Extract the [x, y] coordinate from the center of the cell holding the provided text.  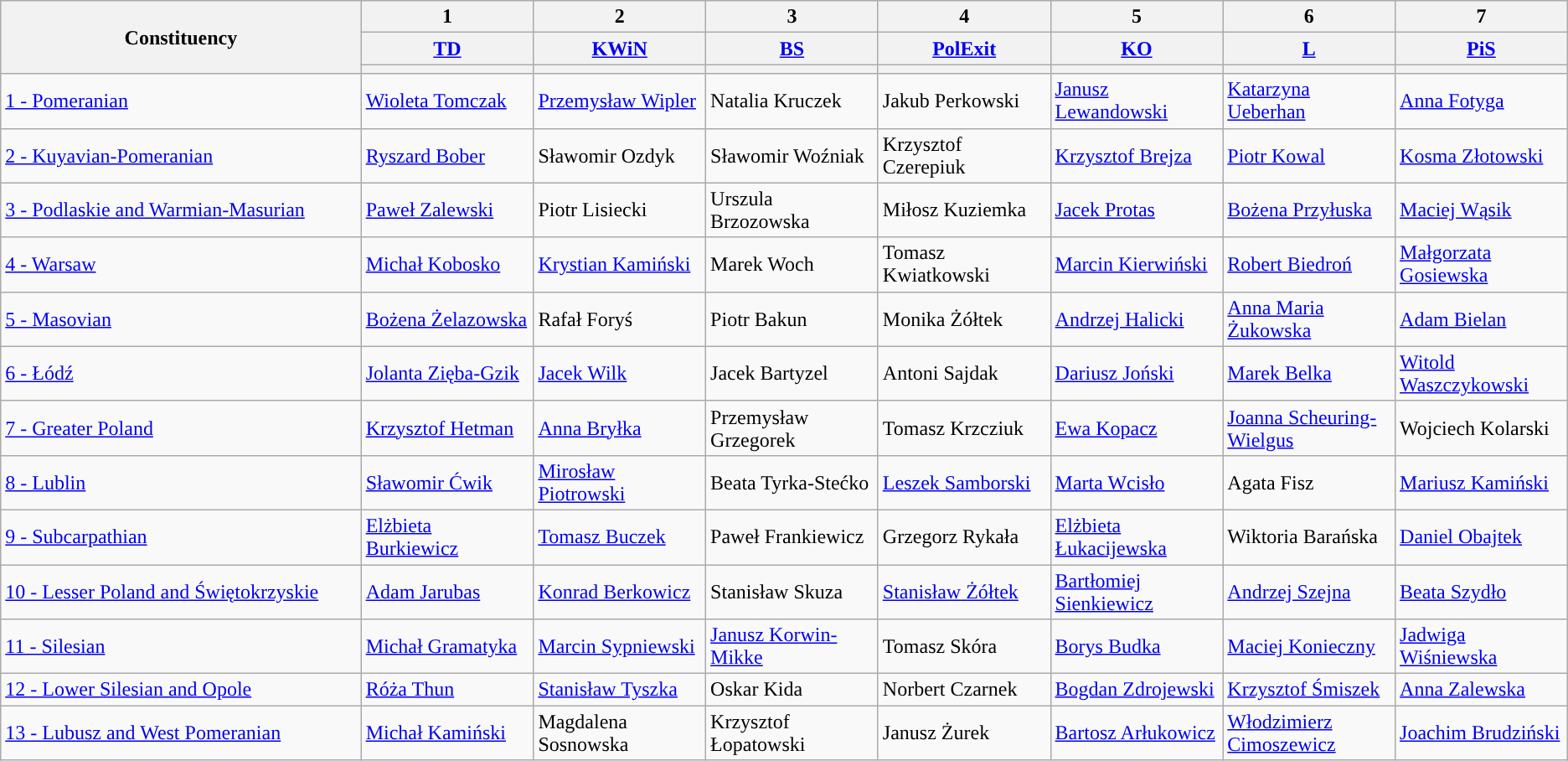
Konrad Berkowicz [620, 592]
Janusz Lewandowski [1137, 101]
Marcin Sypniewski [620, 647]
5 - Masovian [181, 318]
Piotr Kowal [1309, 156]
Przemysław Wipler [620, 101]
Tomasz Buczek [620, 536]
Jolanta Zięba-Gzik [447, 374]
4 - Warsaw [181, 265]
Krzysztof Łopatowski [792, 733]
TD [447, 49]
Grzegorz Rykała [964, 536]
Marta Wcisło [1137, 483]
PolExit [964, 49]
Stanisław Żółtek [964, 592]
4 [964, 17]
Róża Thun [447, 690]
6 - Łódź [181, 374]
Krzysztof Śmiszek [1309, 690]
Przemysław Grzegorek [792, 427]
Stanisław Tyszka [620, 690]
Krzysztof Hetman [447, 427]
Miłosz Kuziemka [964, 210]
Norbert Czarnek [964, 690]
Daniel Obajtek [1482, 536]
Constituency [181, 37]
Monika Żółtek [964, 318]
Piotr Bakun [792, 318]
Piotr Lisiecki [620, 210]
1 - Pomeranian [181, 101]
7 [1482, 17]
Jacek Bartyzel [792, 374]
2 [620, 17]
7 - Greater Poland [181, 427]
Anna Zalewska [1482, 690]
Tomasz Skóra [964, 647]
Jakub Perkowski [964, 101]
Sławomir Ćwik [447, 483]
Bożena Żelazowska [447, 318]
Joanna Scheuring-Wielgus [1309, 427]
Andrzej Szejna [1309, 592]
11 - Silesian [181, 647]
Małgorzata Gosiewska [1482, 265]
12 - Lower Silesian and Opole [181, 690]
Janusz Korwin-Mikke [792, 647]
Michał Kamiński [447, 733]
Mariusz Kamiński [1482, 483]
Stanisław Skuza [792, 592]
Leszek Samborski [964, 483]
Marek Belka [1309, 374]
Magdalena Sosnowska [620, 733]
Jacek Wilk [620, 374]
Robert Biedroń [1309, 265]
Kosma Złotowski [1482, 156]
Adam Jarubas [447, 592]
Krzysztof Brejza [1137, 156]
Elżbieta Burkiewicz [447, 536]
Rafał Foryś [620, 318]
3 - Podlaskie and Warmian-Masurian [181, 210]
BS [792, 49]
Katarzyna Ueberhan [1309, 101]
Jadwiga Wiśniewska [1482, 647]
5 [1137, 17]
Michał Kobosko [447, 265]
Maciej Konieczny [1309, 647]
Mirosław Piotrowski [620, 483]
Oskar Kida [792, 690]
Ryszard Bober [447, 156]
Marcin Kierwiński [1137, 265]
Anna Bryłka [620, 427]
6 [1309, 17]
Elżbieta Łukacijewska [1137, 536]
Borys Budka [1137, 647]
Dariusz Joński [1137, 374]
Beata Tyrka-Stećko [792, 483]
1 [447, 17]
PiS [1482, 49]
Paweł Frankiewicz [792, 536]
Tomasz Kwiatkowski [964, 265]
Bogdan Zdrojewski [1137, 690]
9 - Subcarpathian [181, 536]
Wioleta Tomczak [447, 101]
Ewa Kopacz [1137, 427]
Jacek Protas [1137, 210]
Wiktoria Barańska [1309, 536]
Natalia Kruczek [792, 101]
Wojciech Kolarski [1482, 427]
Paweł Zalewski [447, 210]
Krzysztof Czerepiuk [964, 156]
Witold Waszczykowski [1482, 374]
Anna Fotyga [1482, 101]
13 - Lubusz and West Pomeranian [181, 733]
Tomasz Krzcziuk [964, 427]
Maciej Wąsik [1482, 210]
Andrzej Halicki [1137, 318]
Sławomir Woźniak [792, 156]
L [1309, 49]
Sławomir Ozdyk [620, 156]
Agata Fisz [1309, 483]
Adam Bielan [1482, 318]
Marek Woch [792, 265]
Włodzimierz Cimoszewicz [1309, 733]
Joachim Brudziński [1482, 733]
3 [792, 17]
KO [1137, 49]
Urszula Brzozowska [792, 210]
2 - Kuyavian-Pomeranian [181, 156]
Krystian Kamiński [620, 265]
KWiN [620, 49]
Janusz Żurek [964, 733]
8 - Lublin [181, 483]
Bartosz Arłukowicz [1137, 733]
Anna Maria Żukowska [1309, 318]
Bożena Przyłuska [1309, 210]
Beata Szydło [1482, 592]
Antoni Sajdak [964, 374]
10 - Lesser Poland and Świętokrzyskie [181, 592]
Bartłomiej Sienkiewicz [1137, 592]
Michał Gramatyka [447, 647]
